Find where the given text appears and provide that cell's center as (X, Y) coordinate. 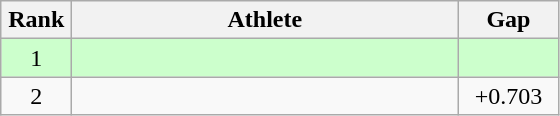
Gap (508, 20)
1 (36, 58)
Rank (36, 20)
2 (36, 96)
Athlete (265, 20)
+0.703 (508, 96)
